Find where the given text appears and provide that cell's center as [x, y] coordinate. 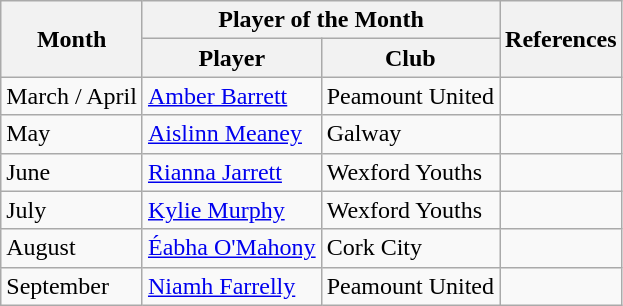
Club [410, 58]
Player of the Month [320, 20]
Month [72, 39]
Player [232, 58]
March / April [72, 96]
Aislinn Meaney [232, 134]
Éabha O'Mahony [232, 248]
References [562, 39]
June [72, 172]
Niamh Farrelly [232, 286]
Cork City [410, 248]
August [72, 248]
Amber Barrett [232, 96]
May [72, 134]
Galway [410, 134]
Rianna Jarrett [232, 172]
July [72, 210]
September [72, 286]
Kylie Murphy [232, 210]
